From the cell containing the given text, extract its center point as [X, Y] coordinate. 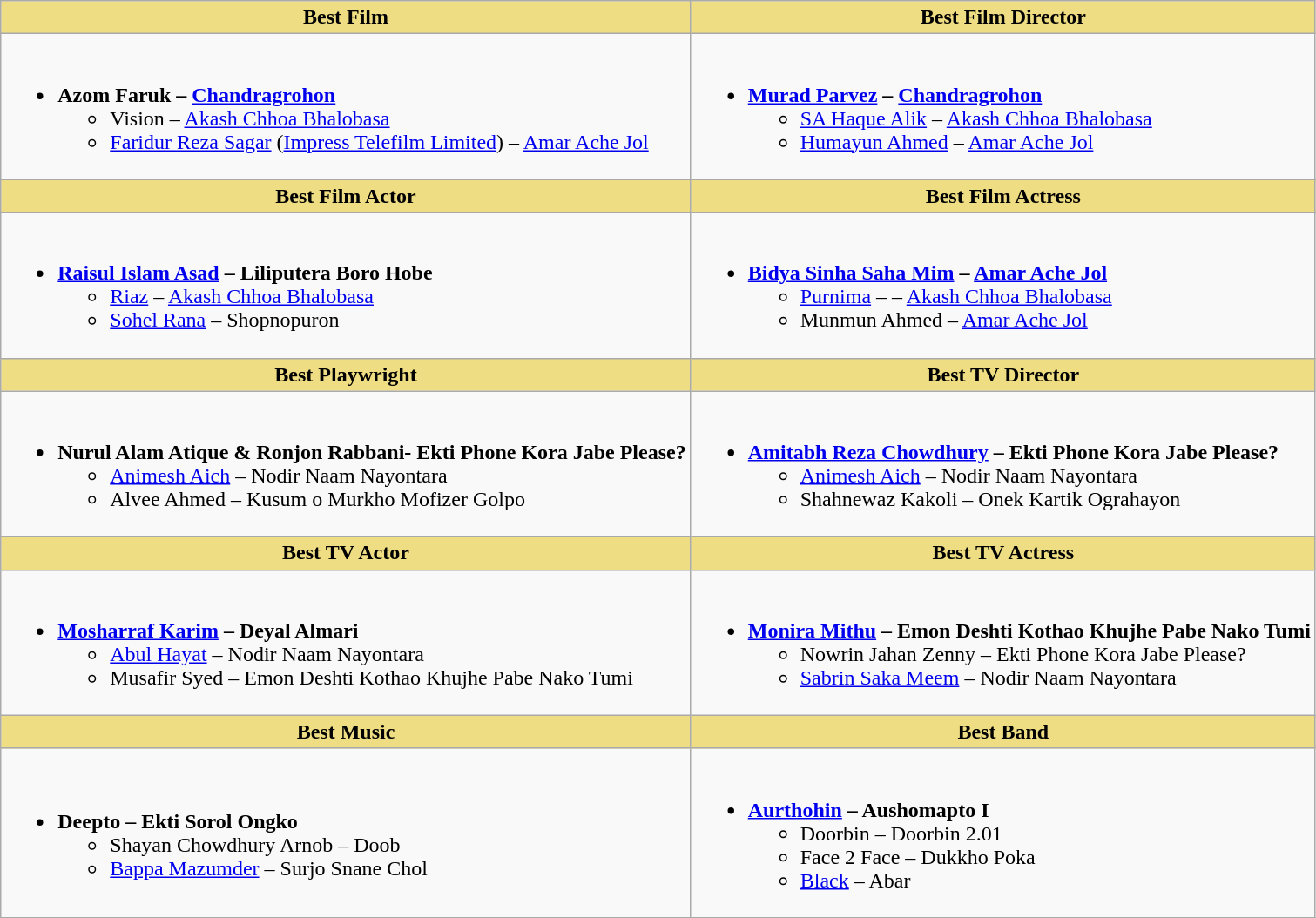
Best TV Actor [346, 553]
Best Film Actor [346, 196]
Raisul Islam Asad – Liliputera Boro HobeRiaz – Akash Chhoa BhalobasaSohel Rana – Shopnopuron [346, 286]
Amitabh Reza Chowdhury – Ekti Phone Kora Jabe Please?Animesh Aich – Nodir Naam NayontaraShahnewaz Kakoli – Onek Kartik Ograhayon [1003, 463]
Aurthohin – Aushomapto IDoorbin – Doorbin 2.01Face 2 Face – Dukkho PokaBlack – Abar [1003, 833]
Azom Faruk – ChandragrohonVision – Akash Chhoa BhalobasaFaridur Reza Sagar (Impress Telefilm Limited) – Amar Ache Jol [346, 106]
Best Film Actress [1003, 196]
Monira Mithu – Emon Deshti Kothao Khujhe Pabe Nako TumiNowrin Jahan Zenny – Ekti Phone Kora Jabe Please?Sabrin Saka Meem – Nodir Naam Nayontara [1003, 643]
Best Band [1003, 732]
Deepto – Ekti Sorol OngkoShayan Chowdhury Arnob – DoobBappa Mazumder – Surjo Snane Chol [346, 833]
Best TV Director [1003, 375]
Best Music [346, 732]
Nurul Alam Atique & Ronjon Rabbani- Ekti Phone Kora Jabe Please?Animesh Aich – Nodir Naam NayontaraAlvee Ahmed – Kusum o Murkho Mofizer Golpo [346, 463]
Best Film Director [1003, 17]
Best Playwright [346, 375]
Best TV Actress [1003, 553]
Bidya Sinha Saha Mim – Amar Ache JolPurnima – – Akash Chhoa BhalobasaMunmun Ahmed – Amar Ache Jol [1003, 286]
Murad Parvez – ChandragrohonSA Haque Alik – Akash Chhoa BhalobasaHumayun Ahmed – Amar Ache Jol [1003, 106]
Best Film [346, 17]
Mosharraf Karim – Deyal AlmariAbul Hayat – Nodir Naam NayontaraMusafir Syed – Emon Deshti Kothao Khujhe Pabe Nako Tumi [346, 643]
